Output the (x, y) coordinate of the center of the cell containing the given text.  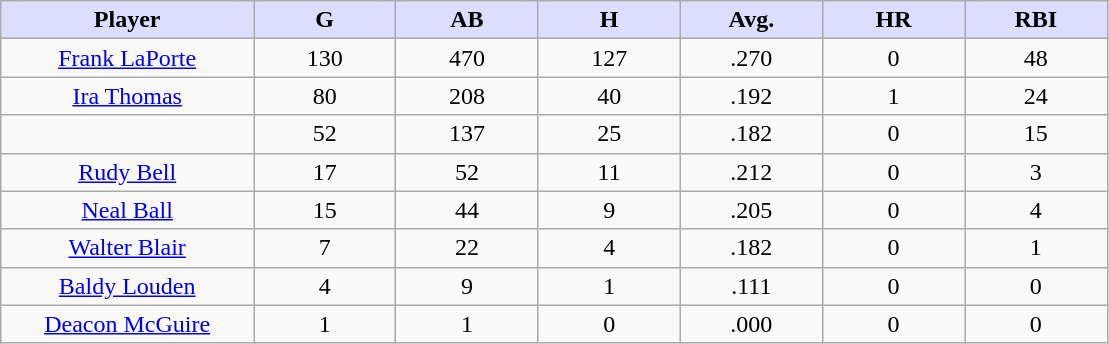
Rudy Bell (128, 172)
80 (325, 96)
11 (609, 172)
.111 (751, 286)
Frank LaPorte (128, 58)
Baldy Louden (128, 286)
25 (609, 134)
Deacon McGuire (128, 324)
HR (893, 20)
44 (467, 210)
G (325, 20)
AB (467, 20)
40 (609, 96)
.212 (751, 172)
7 (325, 248)
24 (1036, 96)
Ira Thomas (128, 96)
Walter Blair (128, 248)
137 (467, 134)
470 (467, 58)
.000 (751, 324)
48 (1036, 58)
17 (325, 172)
208 (467, 96)
Avg. (751, 20)
130 (325, 58)
H (609, 20)
Neal Ball (128, 210)
Player (128, 20)
22 (467, 248)
127 (609, 58)
3 (1036, 172)
.205 (751, 210)
.192 (751, 96)
RBI (1036, 20)
.270 (751, 58)
